Extract the [x, y] coordinate from the center of the cell holding the provided text.  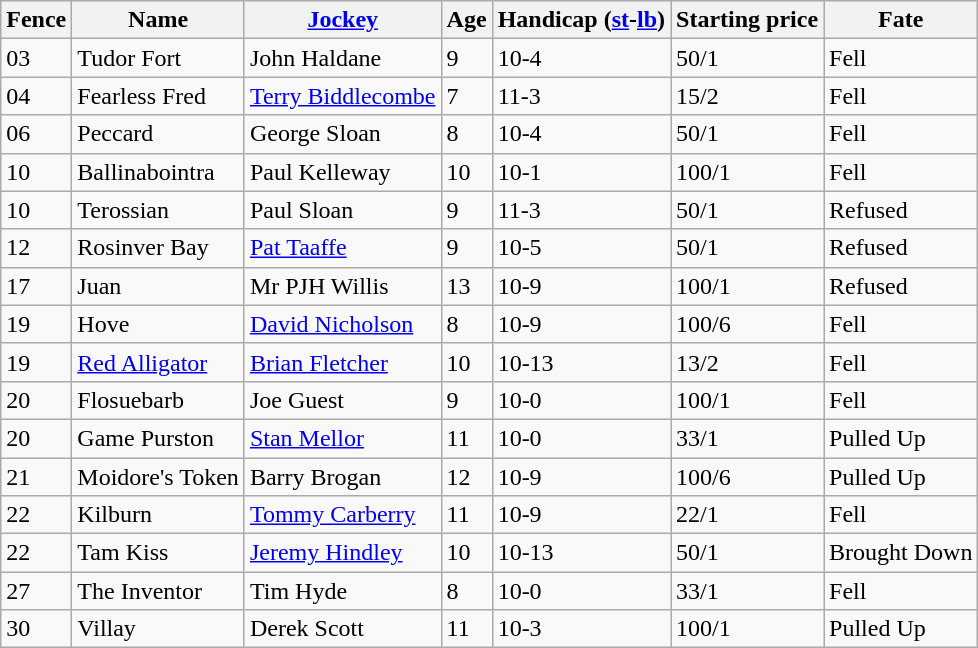
Terossian [158, 210]
Fence [36, 20]
Brian Fletcher [342, 362]
Hove [158, 324]
Fate [901, 20]
Stan Mellor [342, 438]
Juan [158, 286]
30 [36, 629]
Jockey [342, 20]
03 [36, 58]
Fearless Fred [158, 96]
Paul Kelleway [342, 172]
04 [36, 96]
Paul Sloan [342, 210]
Terry Biddlecombe [342, 96]
Ballinabointra [158, 172]
Flosuebarb [158, 400]
Joe Guest [342, 400]
17 [36, 286]
Game Purston [158, 438]
Kilburn [158, 515]
John Haldane [342, 58]
Mr PJH Willis [342, 286]
Rosinver Bay [158, 248]
Starting price [748, 20]
Derek Scott [342, 629]
Pat Taaffe [342, 248]
Peccard [158, 134]
The Inventor [158, 591]
George Sloan [342, 134]
Red Alligator [158, 362]
Tudor Fort [158, 58]
Name [158, 20]
Age [466, 20]
Tim Hyde [342, 591]
Tommy Carberry [342, 515]
21 [36, 477]
Tam Kiss [158, 553]
7 [466, 96]
22/1 [748, 515]
Villay [158, 629]
Brought Down [901, 553]
06 [36, 134]
Handicap (st-lb) [581, 20]
10-5 [581, 248]
13/2 [748, 362]
15/2 [748, 96]
Barry Brogan [342, 477]
13 [466, 286]
10-1 [581, 172]
Jeremy Hindley [342, 553]
Moidore's Token [158, 477]
David Nicholson [342, 324]
27 [36, 591]
10-3 [581, 629]
